Scan for the cell matching the given text and deliver its [X, Y] coordinate at center. 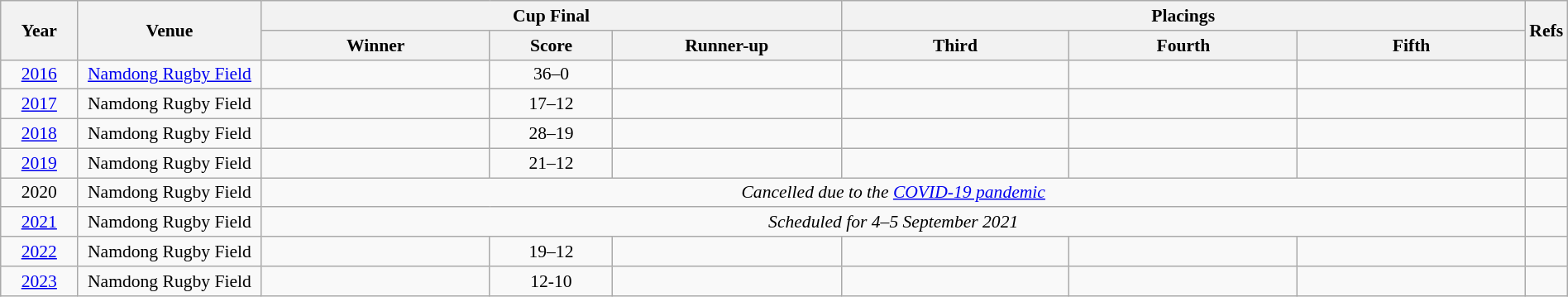
Score [551, 46]
Scheduled for 4–5 September 2021 [893, 223]
2018 [40, 134]
Winner [375, 46]
12-10 [551, 281]
Runner-up [728, 46]
Fourth [1183, 46]
2019 [40, 163]
Venue [170, 30]
2021 [40, 223]
Refs [1546, 30]
2017 [40, 104]
Fifth [1411, 46]
2022 [40, 251]
Year [40, 30]
19–12 [551, 251]
2020 [40, 193]
21–12 [551, 163]
Third [955, 46]
36–0 [551, 74]
2023 [40, 281]
28–19 [551, 134]
Cancelled due to the COVID-19 pandemic [893, 193]
Placings [1183, 16]
17–12 [551, 104]
Cup Final [551, 16]
2016 [40, 74]
